Capture the cell that displays the provided text and extract its [x, y] central coordinate. 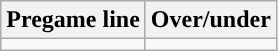
Over/under [210, 20]
Pregame line [74, 20]
